Pinpoint the cell where the given text exists, returning its (X, Y) midpoint coordinate. 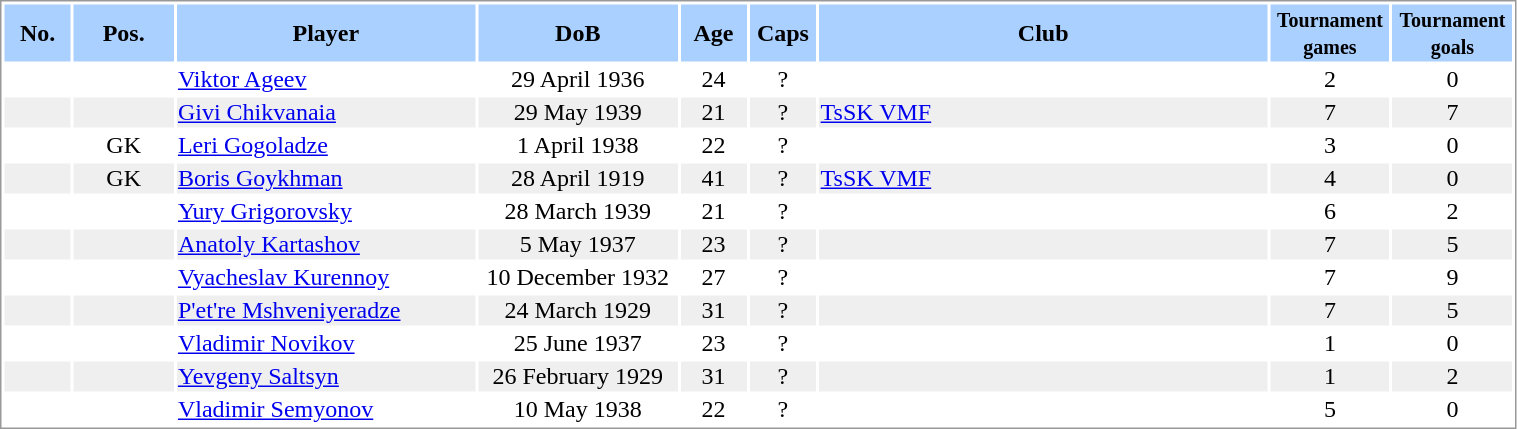
5 May 1937 (578, 245)
Tournamentgoals (1453, 32)
Vladimir Novikov (326, 343)
DoB (578, 32)
Anatoly Kartashov (326, 245)
41 (713, 179)
4 (1330, 179)
Club (1043, 32)
Leri Gogoladze (326, 145)
1 April 1938 (578, 145)
Caps (783, 32)
27 (713, 277)
Vladimir Semyonov (326, 409)
25 June 1937 (578, 343)
28 March 1939 (578, 211)
P'et're Mshveniyeradze (326, 311)
10 December 1932 (578, 277)
Vyacheslav Kurennoy (326, 277)
26 February 1929 (578, 377)
Player (326, 32)
29 May 1939 (578, 113)
9 (1453, 277)
Viktor Ageev (326, 79)
Pos. (124, 32)
No. (37, 32)
Age (713, 32)
Yury Grigorovsky (326, 211)
Givi Chikvanaia (326, 113)
10 May 1938 (578, 409)
24 March 1929 (578, 311)
Boris Goykhman (326, 179)
Yevgeny Saltsyn (326, 377)
Tournamentgames (1330, 32)
29 April 1936 (578, 79)
3 (1330, 145)
6 (1330, 211)
28 April 1919 (578, 179)
24 (713, 79)
